Return the (x, y) coordinate for the center point of the cell that contains the specified text.  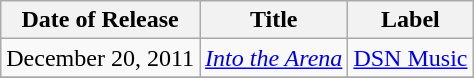
December 20, 2011 (100, 58)
Date of Release (100, 20)
Title (274, 20)
DSN Music (410, 58)
Label (410, 20)
Into the Arena (274, 58)
